Return the [x, y] coordinate for the center point of the cell that contains the specified text.  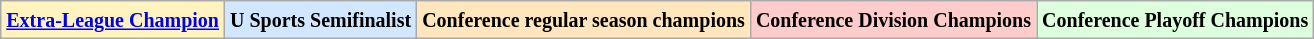
U Sports Semifinalist [321, 20]
Conference regular season champions [584, 20]
Conference Playoff Champions [1176, 20]
Conference Division Champions [893, 20]
Extra-League Champion [113, 20]
